Pinpoint the cell where the given text exists, returning its [X, Y] midpoint coordinate. 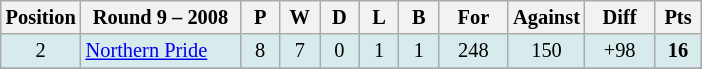
0 [340, 51]
248 [474, 51]
L [379, 17]
Northern Pride [161, 51]
16 [678, 51]
+98 [620, 51]
For [474, 17]
D [340, 17]
Pts [678, 17]
Diff [620, 17]
7 [300, 51]
150 [546, 51]
B [419, 17]
Round 9 – 2008 [161, 17]
2 [41, 51]
Position [41, 17]
P [260, 17]
W [300, 17]
Against [546, 17]
8 [260, 51]
